Output the (X, Y) coordinate of the center of the cell containing the given text.  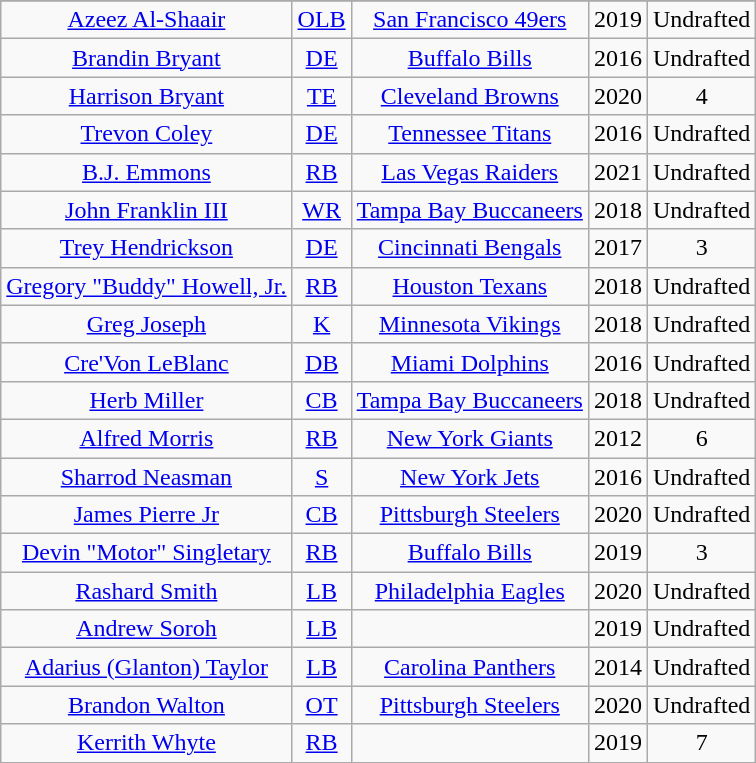
Trevon Coley (146, 134)
Sharrod Neasman (146, 477)
Andrew Soroh (146, 629)
Rashard Smith (146, 591)
Trey Hendrickson (146, 248)
Alfred Morris (146, 438)
OT (322, 705)
Azeez Al-Shaair (146, 20)
WR (322, 210)
B.J. Emmons (146, 172)
San Francisco 49ers (470, 20)
OLB (322, 20)
Philadelphia Eagles (470, 591)
Brandon Walton (146, 705)
Brandin Bryant (146, 58)
TE (322, 96)
Herb Miller (146, 400)
Houston Texans (470, 286)
Adarius (Glanton) Taylor (146, 667)
New York Giants (470, 438)
Kerrith Whyte (146, 743)
4 (701, 96)
Cre'Von LeBlanc (146, 362)
Las Vegas Raiders (470, 172)
2017 (618, 248)
DB (322, 362)
K (322, 324)
Gregory "Buddy" Howell, Jr. (146, 286)
7 (701, 743)
Carolina Panthers (470, 667)
6 (701, 438)
James Pierre Jr (146, 515)
Greg Joseph (146, 324)
Harrison Bryant (146, 96)
John Franklin III (146, 210)
2012 (618, 438)
Cleveland Browns (470, 96)
Tennessee Titans (470, 134)
Cincinnati Bengals (470, 248)
Minnesota Vikings (470, 324)
Devin "Motor" Singletary (146, 553)
2014 (618, 667)
New York Jets (470, 477)
Miami Dolphins (470, 362)
S (322, 477)
2021 (618, 172)
